Return [X, Y] of the center of cell containing provided text 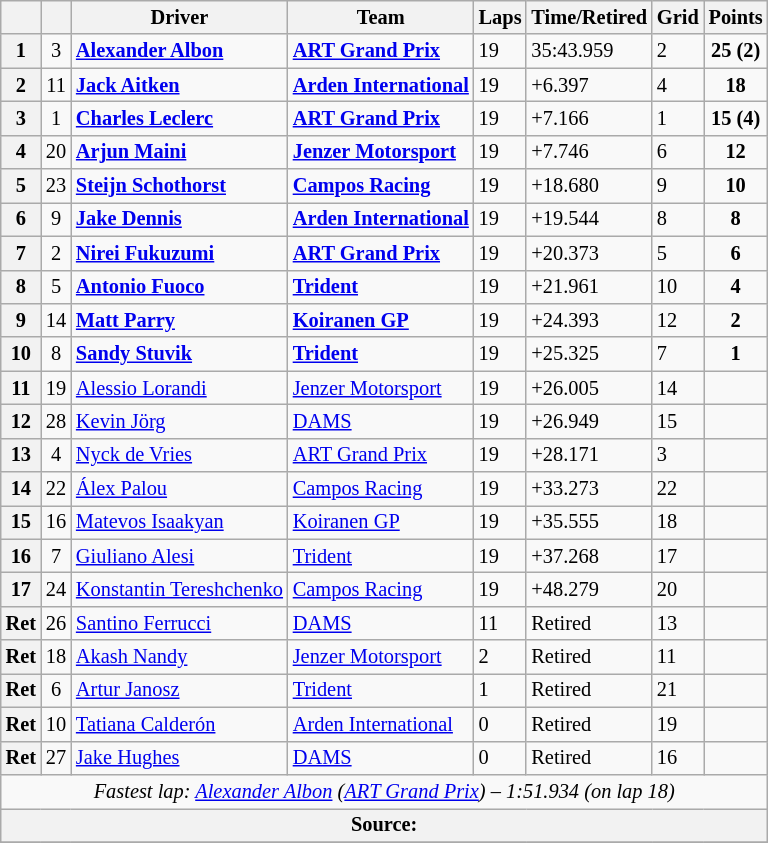
+26.005 [589, 388]
Grid [678, 17]
+20.373 [589, 253]
Tatiana Calderón [180, 724]
Kevin Jörg [180, 421]
21 [678, 690]
Laps [500, 17]
Points [736, 17]
Álex Palou [180, 489]
+48.279 [589, 589]
24 [56, 589]
Jake Dennis [180, 219]
+7.746 [589, 152]
26 [56, 623]
+37.268 [589, 556]
Sandy Stuvik [180, 354]
Team [381, 17]
Santino Ferrucci [180, 623]
Giuliano Alesi [180, 556]
+7.166 [589, 118]
27 [56, 758]
Driver [180, 17]
+25.325 [589, 354]
+18.680 [589, 186]
Matevos Isaakyan [180, 522]
Source: [384, 825]
Jake Hughes [180, 758]
+6.397 [589, 85]
Konstantin Tereshchenko [180, 589]
Antonio Fuoco [180, 287]
Arjun Maini [180, 152]
28 [56, 421]
15 (4) [736, 118]
+21.961 [589, 287]
+35.555 [589, 522]
+19.544 [589, 219]
+24.393 [589, 320]
35:43.959 [589, 51]
Jack Aitken [180, 85]
Nyck de Vries [180, 455]
Time/Retired [589, 17]
23 [56, 186]
+28.171 [589, 455]
Artur Janosz [180, 690]
+33.273 [589, 489]
Steijn Schothorst [180, 186]
+26.949 [589, 421]
Matt Parry [180, 320]
Nirei Fukuzumi [180, 253]
Alexander Albon [180, 51]
Alessio Lorandi [180, 388]
Akash Nandy [180, 657]
25 (2) [736, 51]
Fastest lap: Alexander Albon (ART Grand Prix) – 1:51.934 (on lap 18) [384, 791]
Charles Leclerc [180, 118]
